Capture the cell that displays the provided text and extract its [X, Y] central coordinate. 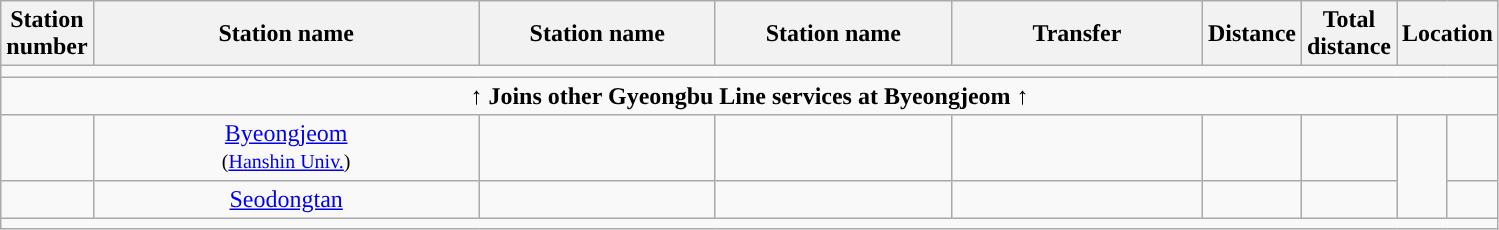
Stationnumber [47, 34]
Totaldistance [1348, 34]
Byeongjeom (Hanshin Univ.) [286, 148]
Transfer [1076, 34]
Distance [1252, 34]
Location [1448, 34]
↑ Joins other Gyeongbu Line services at Byeongjeom ↑ [750, 96]
Seodongtan [286, 199]
